Extract the (X, Y) coordinate from the center of the cell holding the provided text.  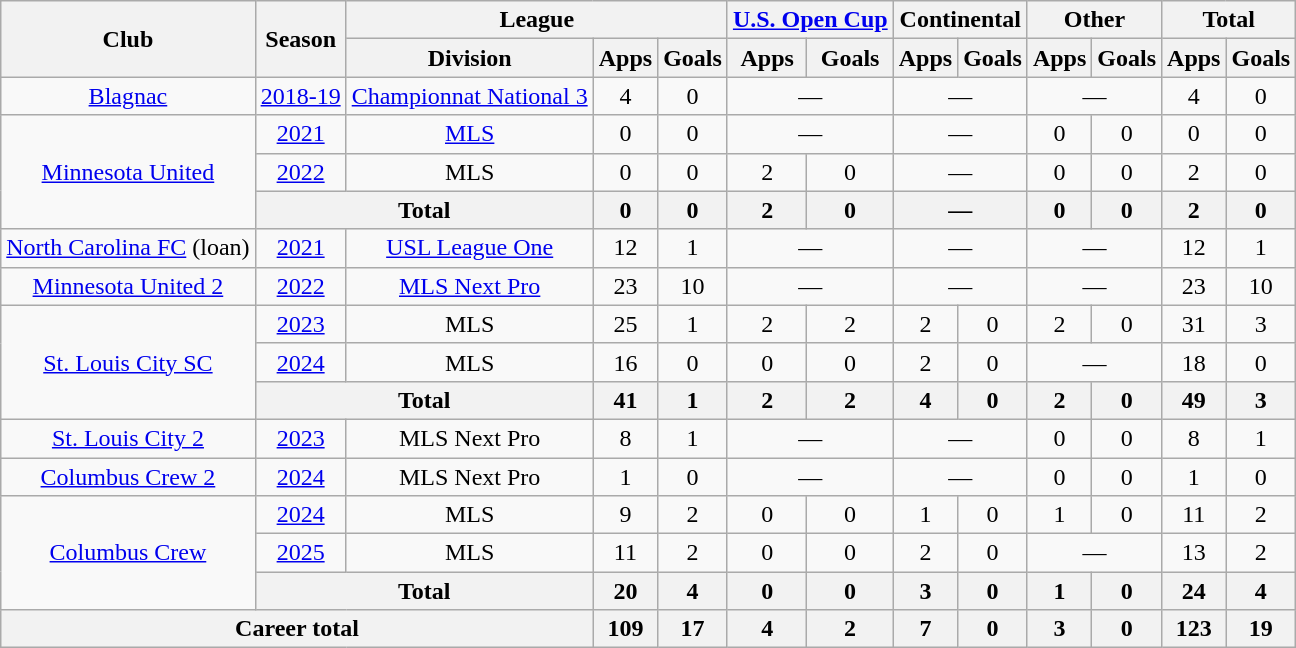
18 (1194, 362)
109 (625, 629)
Season (300, 39)
13 (1194, 553)
USL League One (470, 248)
League (536, 20)
Other (1094, 20)
Continental (960, 20)
7 (925, 629)
19 (1261, 629)
Club (128, 39)
9 (625, 515)
31 (1194, 324)
20 (625, 591)
17 (693, 629)
Columbus Crew 2 (128, 477)
Minnesota United 2 (128, 286)
2025 (300, 553)
49 (1194, 400)
24 (1194, 591)
Minnesota United (128, 172)
Division (470, 58)
North Carolina FC (loan) (128, 248)
U.S. Open Cup (810, 20)
Championnat National 3 (470, 96)
123 (1194, 629)
25 (625, 324)
St. Louis City SC (128, 362)
Columbus Crew (128, 553)
Career total (297, 629)
Blagnac (128, 96)
2018-19 (300, 96)
41 (625, 400)
16 (625, 362)
St. Louis City 2 (128, 438)
